Find where the given text appears and provide that cell's center as [x, y] coordinate. 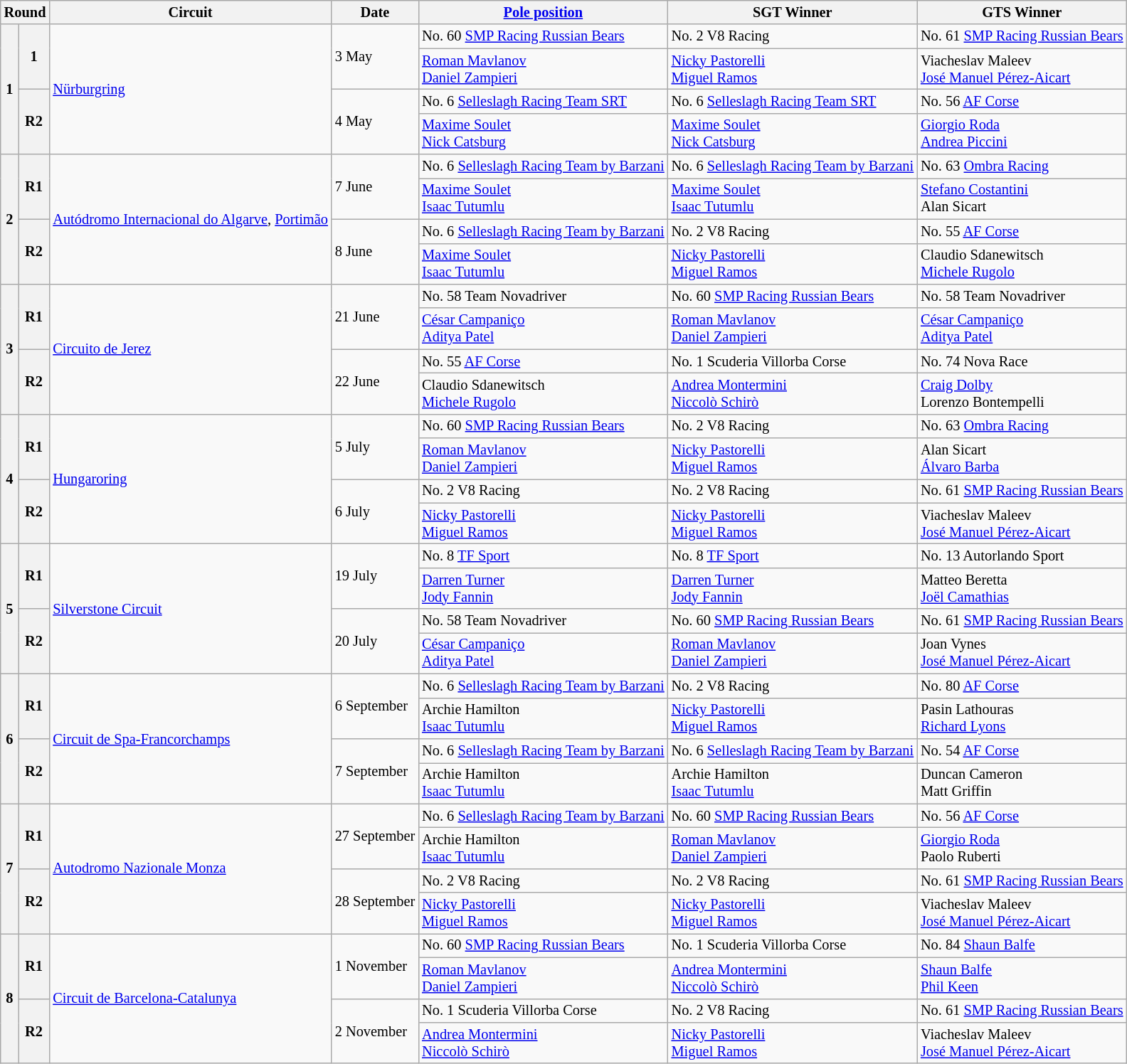
5 July [375, 447]
Craig Dolby Lorenzo Bontempelli [1022, 393]
Matteo Beretta Joël Camathias [1022, 588]
1 November [375, 966]
7 [10, 869]
Pole position [543, 12]
3 [10, 349]
Alan Sicart Álvaro Barba [1022, 459]
Circuit de Spa-Francorchamps [190, 738]
GTS Winner [1022, 12]
Giorgio Roda Paolo Ruberti [1022, 848]
Autodromo Nazionale Monza [190, 869]
Circuit de Barcelona-Catalunya [190, 999]
22 June [375, 381]
Duncan Cameron Matt Griffin [1022, 783]
27 September [375, 836]
Giorgio Roda Andrea Piccini [1022, 134]
Pasin Lathouras Richard Lyons [1022, 718]
7 September [375, 771]
Date [375, 12]
No. 54 AF Corse [1022, 750]
Round [26, 12]
No. 74 Nova Race [1022, 361]
7 June [375, 186]
28 September [375, 900]
20 July [375, 642]
Shaun Balfe Phil Keen [1022, 978]
No. 80 AF Corse [1022, 686]
4 [10, 479]
2 [10, 219]
Hungaroring [190, 479]
19 July [375, 576]
Autódromo Internacional do Algarve, Portimão [190, 219]
No. 13 Autorlando Sport [1022, 555]
5 [10, 609]
Joan Vynes José Manuel Pérez-Aicart [1022, 653]
Nürburgring [190, 90]
8 [10, 999]
Stefano Costantini Alan Sicart [1022, 198]
4 May [375, 121]
Circuito de Jerez [190, 349]
Silverstone Circuit [190, 609]
6 July [375, 511]
8 June [375, 252]
2 November [375, 1031]
3 May [375, 57]
21 June [375, 316]
6 [10, 738]
6 September [375, 706]
Circuit [190, 12]
No. 84 Shaun Balfe [1022, 945]
SGT Winner [793, 12]
